Determine the [X, Y] coordinate at the center of the cell enclosing the given text.  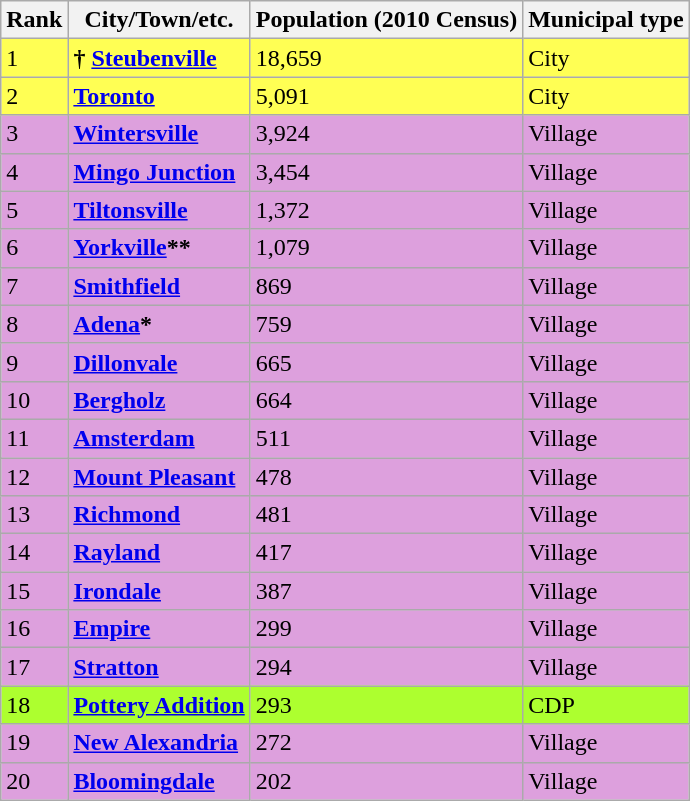
12 [34, 477]
20 [34, 781]
7 [34, 286]
3,924 [386, 134]
City/Town/etc. [159, 20]
6 [34, 248]
664 [386, 400]
18,659 [386, 58]
Mount Pleasant [159, 477]
417 [386, 553]
759 [386, 324]
478 [386, 477]
Toronto [159, 96]
Stratton [159, 667]
Amsterdam [159, 438]
8 [34, 324]
869 [386, 286]
1,079 [386, 248]
New Alexandria [159, 743]
Smithfield [159, 286]
665 [386, 362]
511 [386, 438]
Bergholz [159, 400]
Empire [159, 629]
5,091 [386, 96]
387 [386, 591]
11 [34, 438]
16 [34, 629]
Richmond [159, 515]
Adena* [159, 324]
10 [34, 400]
15 [34, 591]
Yorkville** [159, 248]
Bloomingdale [159, 781]
Dillonvale [159, 362]
299 [386, 629]
272 [386, 743]
Wintersville [159, 134]
9 [34, 362]
294 [386, 667]
Tiltonsville [159, 210]
14 [34, 553]
13 [34, 515]
17 [34, 667]
2 [34, 96]
3 [34, 134]
18 [34, 705]
3,454 [386, 172]
293 [386, 705]
Mingo Junction [159, 172]
Pottery Addition [159, 705]
Rank [34, 20]
1 [34, 58]
Population (2010 Census) [386, 20]
Rayland [159, 553]
202 [386, 781]
5 [34, 210]
1,372 [386, 210]
19 [34, 743]
481 [386, 515]
Municipal type [606, 20]
CDP [606, 705]
† Steubenville [159, 58]
Irondale [159, 591]
4 [34, 172]
